Scan for the cell matching the given text and deliver its [X, Y] coordinate at center. 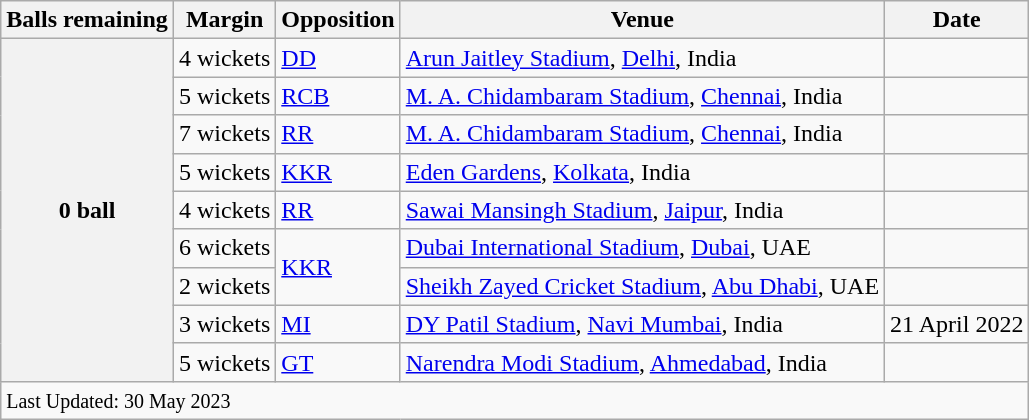
Eden Gardens, Kolkata, India [642, 172]
Last Updated: 30 May 2023 [515, 400]
Opposition [338, 20]
21 April 2022 [957, 324]
7 wickets [224, 134]
Margin [224, 20]
Sheikh Zayed Cricket Stadium, Abu Dhabi, UAE [642, 286]
6 wickets [224, 248]
Sawai Mansingh Stadium, Jaipur, India [642, 210]
2 wickets [224, 286]
GT [338, 362]
Balls remaining [88, 20]
3 wickets [224, 324]
DY Patil Stadium, Navi Mumbai, India [642, 324]
Narendra Modi Stadium, Ahmedabad, India [642, 362]
Dubai International Stadium, Dubai, UAE [642, 248]
MI [338, 324]
0 ball [88, 210]
DD [338, 58]
Arun Jaitley Stadium, Delhi, India [642, 58]
Venue [642, 20]
Date [957, 20]
RCB [338, 96]
